Output the (X, Y) coordinate of the center of the cell containing the given text.  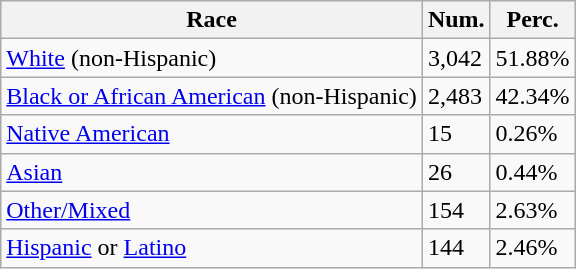
154 (456, 210)
0.44% (532, 172)
White (non-Hispanic) (212, 58)
51.88% (532, 58)
Native American (212, 134)
42.34% (532, 96)
2.46% (532, 248)
Num. (456, 20)
Race (212, 20)
144 (456, 248)
Hispanic or Latino (212, 248)
Black or African American (non-Hispanic) (212, 96)
Perc. (532, 20)
Other/Mixed (212, 210)
Asian (212, 172)
15 (456, 134)
3,042 (456, 58)
26 (456, 172)
2,483 (456, 96)
0.26% (532, 134)
2.63% (532, 210)
